Determine the [x, y] coordinate at the center of the cell enclosing the given text.  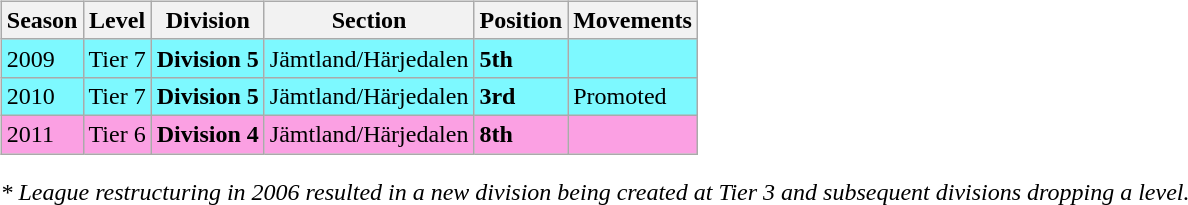
5th [521, 58]
2009 [42, 58]
Division 4 [208, 134]
3rd [521, 96]
Level [117, 20]
Position [521, 20]
Division [208, 20]
2010 [42, 96]
2011 [42, 134]
Promoted [633, 96]
Movements [633, 20]
Tier 6 [117, 134]
8th [521, 134]
Section [369, 20]
Season [42, 20]
